Return (X, Y) of the center of cell containing provided text 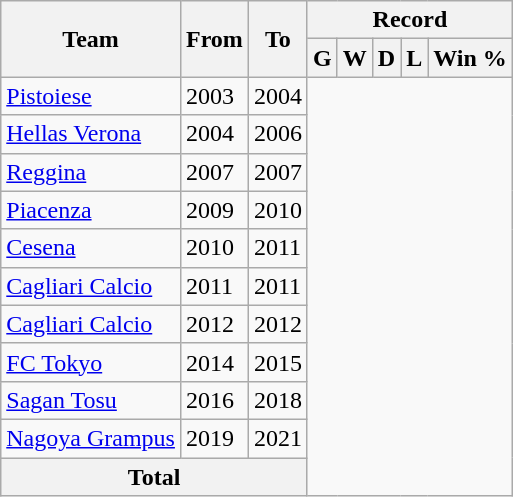
Nagoya Grampus (91, 438)
To (278, 39)
2018 (278, 400)
Piacenza (91, 210)
Sagan Tosu (91, 400)
Total (154, 477)
2009 (214, 210)
2019 (214, 438)
Team (91, 39)
L (414, 58)
2014 (214, 362)
Hellas Verona (91, 134)
From (214, 39)
D (386, 58)
2006 (278, 134)
2003 (214, 96)
2016 (214, 400)
Cesena (91, 248)
2015 (278, 362)
Reggina (91, 172)
Pistoiese (91, 96)
Record (410, 20)
FC Tokyo (91, 362)
G (322, 58)
2021 (278, 438)
Win % (470, 58)
W (354, 58)
